Identify which cell holds the provided text, then report its [x, y] central coordinate. 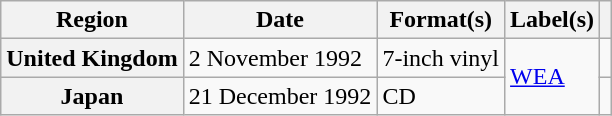
2 November 1992 [280, 58]
Format(s) [441, 20]
21 December 1992 [280, 96]
Date [280, 20]
Region [92, 20]
CD [441, 96]
Japan [92, 96]
WEA [552, 77]
Label(s) [552, 20]
7-inch vinyl [441, 58]
United Kingdom [92, 58]
